Pinpoint the cell where the given text exists, returning its [X, Y] midpoint coordinate. 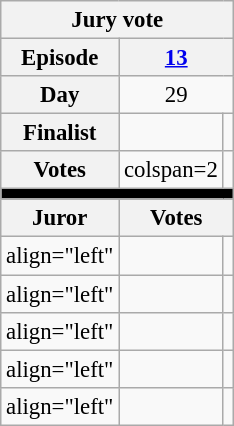
Juror [60, 219]
29 [176, 95]
Jury vote [118, 20]
13 [176, 58]
Episode [60, 58]
colspan=2 [171, 170]
Day [60, 95]
Finalist [60, 133]
